Determine the (x, y) coordinate at the center of the cell enclosing the given text.  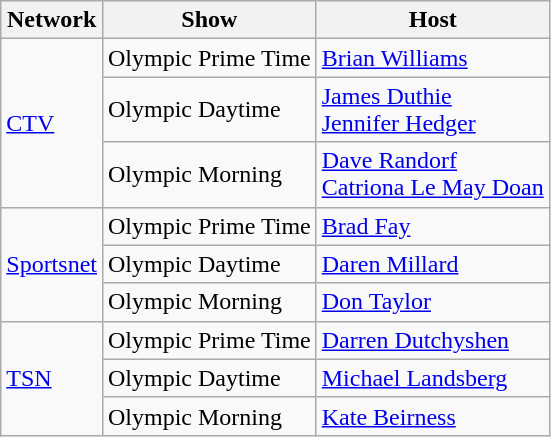
TSN (52, 378)
Show (209, 20)
Sportsnet (52, 264)
Darren Dutchyshen (432, 340)
CTV (52, 123)
Brad Fay (432, 226)
Daren Millard (432, 264)
Host (432, 20)
Network (52, 20)
Don Taylor (432, 302)
James DuthieJennifer Hedger (432, 110)
Dave RandorfCatriona Le May Doan (432, 174)
Brian Williams (432, 58)
Kate Beirness (432, 416)
Michael Landsberg (432, 378)
